Locate the cell with the specified text and output its [X, Y] center coordinate. 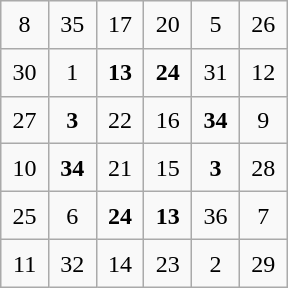
15 [168, 168]
30 [25, 72]
16 [168, 120]
8 [25, 25]
36 [216, 216]
10 [25, 168]
11 [25, 263]
26 [263, 25]
20 [168, 25]
23 [168, 263]
7 [263, 216]
5 [216, 25]
9 [263, 120]
12 [263, 72]
14 [120, 263]
35 [72, 25]
32 [72, 263]
6 [72, 216]
2 [216, 263]
25 [25, 216]
31 [216, 72]
1 [72, 72]
28 [263, 168]
17 [120, 25]
22 [120, 120]
27 [25, 120]
29 [263, 263]
21 [120, 168]
